Search for the cell housing the specified text and yield its (X, Y) center coordinate. 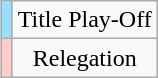
Relegation (84, 58)
Title Play-Off (84, 20)
